Return the (X, Y) coordinate for the center point of the cell that contains the specified text.  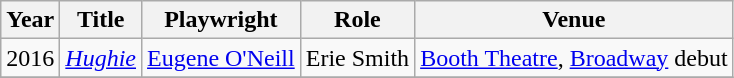
Venue (574, 20)
Title (101, 20)
Booth Theatre, Broadway debut (574, 58)
Year (30, 20)
Eugene O'Neill (222, 58)
2016 (30, 58)
Erie Smith (357, 58)
Hughie (101, 58)
Playwright (222, 20)
Role (357, 20)
